Detect which cell encompasses the target text, then output its (x, y) center coordinate. 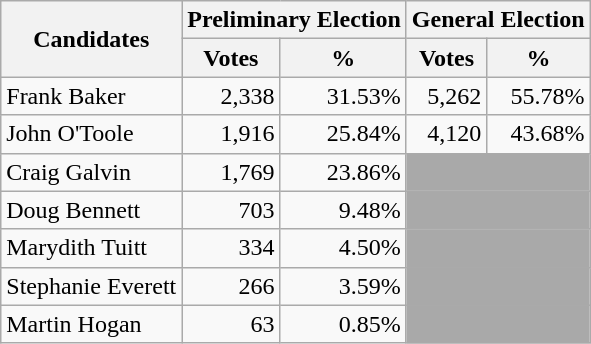
Frank Baker (92, 96)
Doug Bennett (92, 210)
55.78% (538, 96)
3.59% (343, 286)
John O'Toole (92, 134)
1,916 (231, 134)
Preliminary Election (294, 20)
Candidates (92, 39)
63 (231, 324)
4,120 (446, 134)
2,338 (231, 96)
703 (231, 210)
Stephanie Everett (92, 286)
General Election (498, 20)
23.86% (343, 172)
0.85% (343, 324)
Martin Hogan (92, 324)
334 (231, 248)
25.84% (343, 134)
31.53% (343, 96)
43.68% (538, 134)
266 (231, 286)
Craig Galvin (92, 172)
1,769 (231, 172)
9.48% (343, 210)
5,262 (446, 96)
4.50% (343, 248)
Marydith Tuitt (92, 248)
